Locate the cell with the specified text and output its [X, Y] center coordinate. 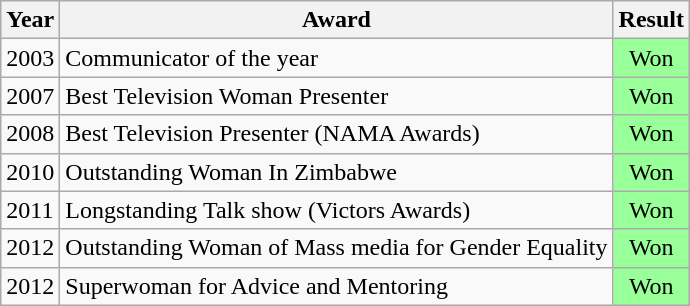
2010 [30, 172]
Result [651, 20]
Outstanding Woman of Mass media for Gender Equality [336, 248]
Outstanding Woman In Zimbabwe [336, 172]
2011 [30, 210]
Longstanding Talk show (Victors Awards) [336, 210]
Communicator of the year [336, 58]
Award [336, 20]
2003 [30, 58]
Best Television Woman Presenter [336, 96]
2008 [30, 134]
Year [30, 20]
2007 [30, 96]
Superwoman for Advice and Mentoring [336, 286]
Best Television Presenter (NAMA Awards) [336, 134]
